Locate the cell with the specified text and output its [X, Y] center coordinate. 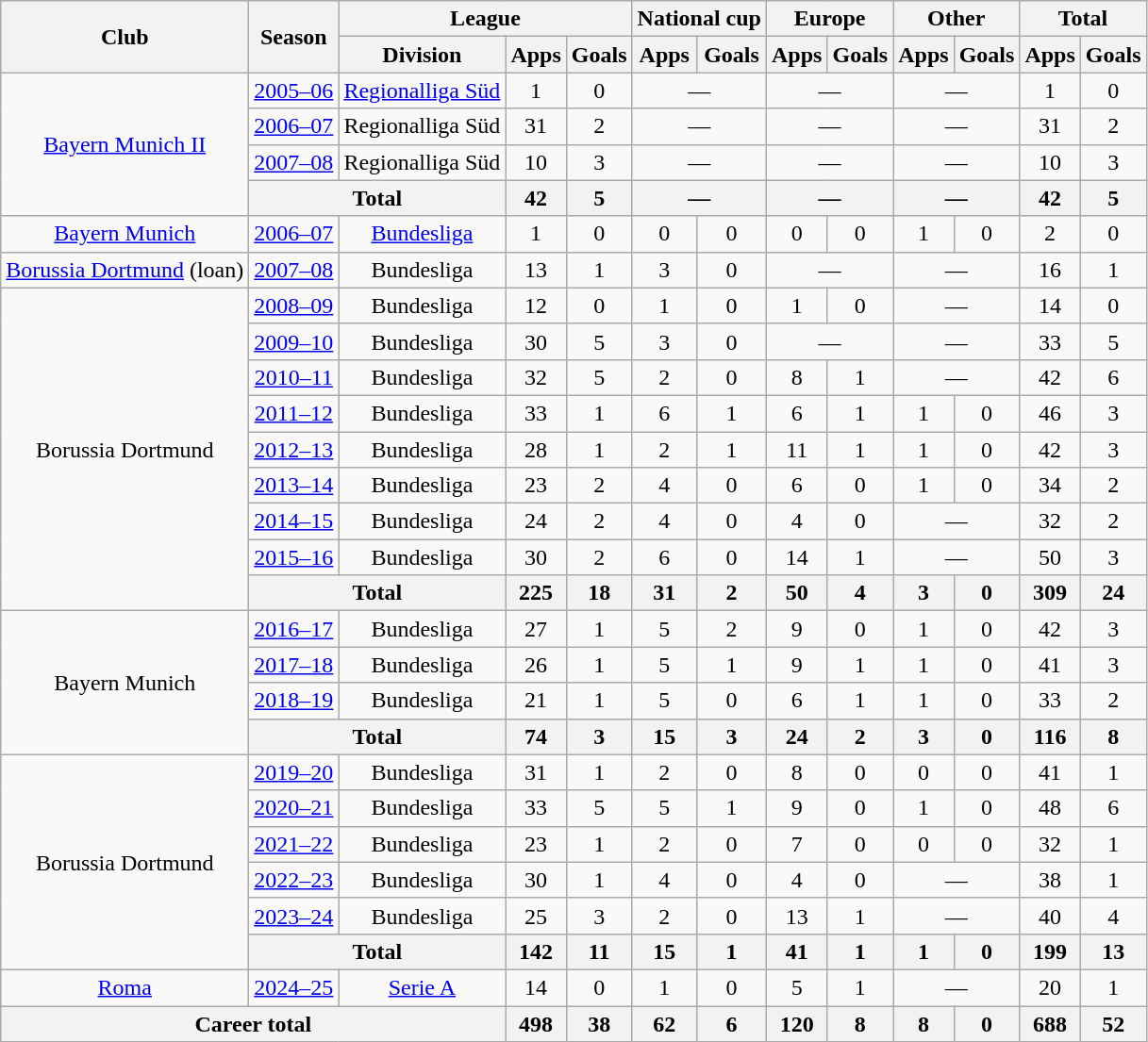
40 [1050, 916]
League [485, 19]
2022–23 [294, 880]
12 [536, 306]
21 [536, 701]
2009–10 [294, 341]
2015–16 [294, 557]
62 [664, 1023]
688 [1050, 1023]
National cup [699, 19]
Other [957, 19]
2010–11 [294, 377]
26 [536, 665]
48 [1050, 808]
2021–22 [294, 844]
Career total [253, 1023]
2019–20 [294, 772]
2016–17 [294, 629]
2011–12 [294, 413]
2005–06 [294, 91]
Bayern Munich II [125, 144]
25 [536, 916]
18 [599, 593]
7 [797, 844]
27 [536, 629]
28 [536, 450]
142 [536, 951]
2017–18 [294, 665]
225 [536, 593]
2024–25 [294, 987]
Serie A [423, 987]
2018–19 [294, 701]
2013–14 [294, 486]
74 [536, 736]
Season [294, 37]
46 [1050, 413]
20 [1050, 987]
2008–09 [294, 306]
16 [1050, 270]
Europe [830, 19]
52 [1113, 1023]
116 [1050, 736]
Borussia Dortmund (loan) [125, 270]
34 [1050, 486]
2012–13 [294, 450]
Division [423, 55]
2023–24 [294, 916]
Roma [125, 987]
199 [1050, 951]
498 [536, 1023]
Club [125, 37]
2020–21 [294, 808]
309 [1050, 593]
120 [797, 1023]
2014–15 [294, 521]
